Return [x, y] of the center of cell containing provided text 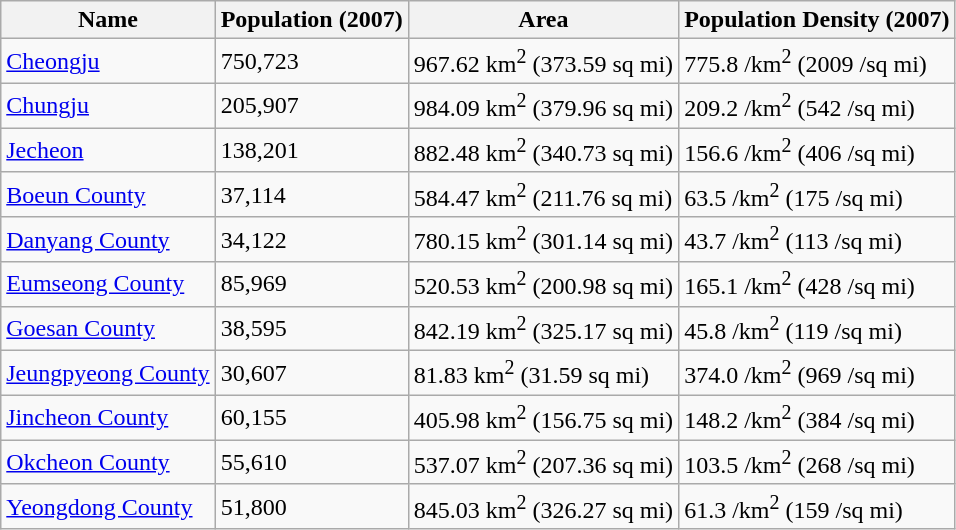
374.0 /km2 (969 /sq mi) [817, 374]
Jincheon County [108, 418]
775.8 /km2 (2009 /sq mi) [817, 62]
Okcheon County [108, 462]
209.2 /km2 (542 /sq mi) [817, 106]
51,800 [312, 506]
138,201 [312, 150]
55,610 [312, 462]
61.3 /km2 (159 /sq mi) [817, 506]
780.15 km2 (301.14 sq mi) [543, 240]
63.5 /km2 (175 /sq mi) [817, 194]
967.62 km2 (373.59 sq mi) [543, 62]
584.47 km2 (211.76 sq mi) [543, 194]
Goesan County [108, 328]
103.5 /km2 (268 /sq mi) [817, 462]
156.6 /km2 (406 /sq mi) [817, 150]
Jeungpyeong County [108, 374]
165.1 /km2 (428 /sq mi) [817, 284]
Boeun County [108, 194]
750,723 [312, 62]
45.8 /km2 (119 /sq mi) [817, 328]
Danyang County [108, 240]
405.98 km2 (156.75 sq mi) [543, 418]
Eumseong County [108, 284]
205,907 [312, 106]
85,969 [312, 284]
Name [108, 20]
Jecheon [108, 150]
Area [543, 20]
30,607 [312, 374]
845.03 km2 (326.27 sq mi) [543, 506]
Population (2007) [312, 20]
984.09 km2 (379.96 sq mi) [543, 106]
37,114 [312, 194]
Yeongdong County [108, 506]
38,595 [312, 328]
60,155 [312, 418]
Cheongju [108, 62]
537.07 km2 (207.36 sq mi) [543, 462]
34,122 [312, 240]
Chungju [108, 106]
882.48 km2 (340.73 sq mi) [543, 150]
81.83 km2 (31.59 sq mi) [543, 374]
43.7 /km2 (113 /sq mi) [817, 240]
Population Density (2007) [817, 20]
520.53 km2 (200.98 sq mi) [543, 284]
148.2 /km2 (384 /sq mi) [817, 418]
842.19 km2 (325.17 sq mi) [543, 328]
